Determine the [x, y] coordinate at the center of the cell enclosing the given text.  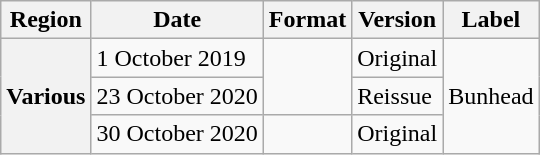
Version [398, 20]
23 October 2020 [177, 96]
Date [177, 20]
Label [491, 20]
30 October 2020 [177, 134]
Various [46, 96]
Reissue [398, 96]
1 October 2019 [177, 58]
Format [307, 20]
Region [46, 20]
Bunhead [491, 96]
